Extract the (X, Y) coordinate from the center of the cell holding the provided text.  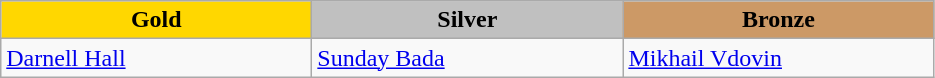
Bronze (778, 20)
Darnell Hall (156, 58)
Silver (468, 20)
Mikhail Vdovin (778, 58)
Gold (156, 20)
Sunday Bada (468, 58)
